Determine the [x, y] coordinate at the center of the cell enclosing the given text.  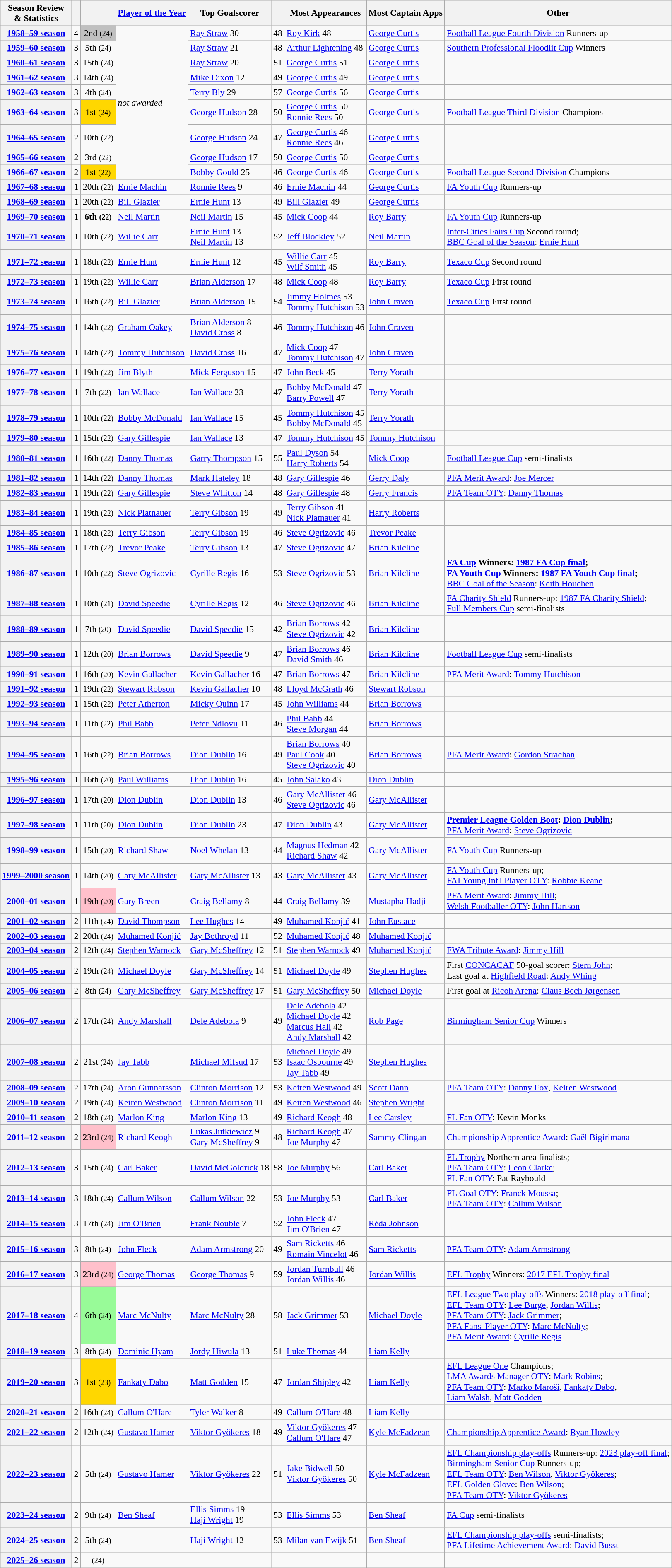
1962–63 season [36, 92]
Ernie Machin [152, 187]
Ellis Simms 19 Haji Wright 19 [229, 1515]
1964–65 season [36, 138]
Fankaty Dabo [152, 1382]
Mustapha Hadji [406, 901]
John Eustace [406, 921]
PFA Merit Award: Jimmy Hill;Welsh Footballer OTY: John Hartson [558, 901]
FL Goal OTY: Franck Moussa;PFA Team OTY: Callum Wilson [558, 1199]
Sam Ricketts 46 Romain Vincelot 46 [325, 1249]
Garry Thompson 15 [229, 458]
Ernie Machin 44 [325, 187]
Andy Marshall [152, 1021]
Stephen Warnock 49 [325, 950]
Dele Adebola 9 [229, 1021]
Bobby McDonald [152, 418]
Tommy Hutchison 45 [325, 438]
54 [278, 302]
Michael Mifsud 17 [229, 1063]
Luke Thomas 44 [325, 1351]
Brian Alderson 15 [229, 302]
Lloyd McGrath 46 [325, 689]
Ernie Hunt 13 [229, 202]
2003–04 season [36, 950]
FA Charity Shield Runners-up: 1987 FA Charity Shield;Full Members Cup semi-finalists [558, 604]
Football League Second Division Champions [558, 172]
Dion Dublin 13 [229, 800]
1999–2000 season [36, 876]
George Hudson 24 [229, 138]
Most Appearances [325, 13]
Peter Ndlovu 11 [229, 724]
Brian Borrows 47 [325, 674]
George Hudson 17 [229, 158]
7th (22) [98, 393]
1971–72 season [36, 262]
Keiren Westwood 46 [325, 1102]
not awarded [152, 103]
1981–82 season [36, 478]
Sammy Clingan [406, 1137]
Season Review& Statistics [36, 13]
21st (24) [98, 1063]
17th (22) [98, 548]
EFL League One Champions;LMA Awards Manager OTY: Mark Robins;PFA Team OTY: Marko Maroši, Fankaty Dabo, Liam Walsh, Matt Godden [558, 1382]
Muhamed Konjić 48 [325, 936]
Jay Tabb [152, 1063]
2022–23 season [36, 1474]
Ian Wallace 13 [229, 438]
Cyrille Regis 16 [229, 573]
Viktor Gyökeres 18 [229, 1433]
Aron Gunnarsson [152, 1088]
Most Captain Apps [406, 13]
Lukas Jutkiewicz 9 Gary McSheffrey 9 [229, 1137]
Gary McAllister 13 [229, 876]
1989–90 season [36, 654]
1978–79 season [36, 418]
Ian Wallace 23 [229, 393]
2002–03 season [36, 936]
Mike Dixon 12 [229, 77]
FA Cup semi-finalists [558, 1515]
FL Trophy Northern area finalists;PFA Team OTY: Leon Clarke;FL Fan OTY: Pat Raybould [558, 1168]
Brian Borrows 42 Steve Ogrizovic 42 [325, 629]
Marc McNulty [152, 1316]
PFA Team OTY: Danny Fox, Keiren Westwood [558, 1088]
2008–09 season [36, 1088]
Gary McAllister 46 Steve Ogrizovic 46 [325, 800]
Gerry Francis [406, 493]
Nick Platnauer [152, 513]
Bobby McDonald 47 Barry Powell 47 [325, 393]
Inter-Cities Fairs Cup Second round;BBC Goal of the Season: Ernie Hunt [558, 237]
FA Youth Cup Runners-up;FAI Young Int'l Player OTY: Robbie Keane [558, 876]
Magnus Hedman 42 Richard Shaw 42 [325, 851]
First CONCACAF 50-goal scorer: Stern John;Last goal at Highfield Road: Andy Whing [558, 971]
2007–08 season [36, 1063]
6th (24) [98, 1316]
Micky Quinn 17 [229, 704]
Joe Murphy 56 [325, 1168]
Terry Gibson 13 [229, 548]
FWA Tribute Award: Jimmy Hill [558, 950]
Willie Carr 45 Wilf Smith 45 [325, 262]
Player of the Year [152, 13]
55 [278, 458]
Premier League Golden Boot: Dion Dublin;PFA Merit Award: Steve Ogrizovic [558, 825]
2012–13 season [36, 1168]
Football League Fourth Division Runners-up [558, 33]
Richard Keogh [152, 1137]
2005–06 season [36, 991]
Bobby Gould 25 [229, 172]
Marlon King 13 [229, 1117]
Paul Dyson 54 Harry Roberts 54 [325, 458]
Championship Apprentice Award: Ryan Howley [558, 1433]
Kevin Gallacher [152, 674]
1984–85 season [36, 533]
Viktor Gyökeres 22 [229, 1474]
Richard Keogh 47 Joe Murphy 47 [325, 1137]
Stephen Warnock [152, 950]
1994–95 season [36, 755]
Ian Wallace 15 [229, 418]
Ellis Simms 53 [325, 1515]
Brian Borrows 40 Paul Cook 40 Steve Ogrizovic 40 [325, 755]
1965–66 season [36, 158]
Mick Coop 48 [325, 282]
2025–26 season [36, 1561]
1963–64 season [36, 112]
Cyrille Regis 12 [229, 604]
Craig Bellamy 39 [325, 901]
Dele Adebola 42 Michael Doyle 42 Marcus Hall 42 Andy Marshall 42 [325, 1021]
Scott Dann [406, 1088]
1st (24) [98, 112]
John Fleck 47 Jim O'Brien 47 [325, 1223]
14th (20) [98, 876]
1993–94 season [36, 724]
2015–16 season [36, 1249]
Mick Coop [406, 458]
FL Fan OTY: Kevin Monks [558, 1117]
1986–87 season [36, 573]
Jordy Hiwula 13 [229, 1351]
Paul Williams [152, 780]
Lee Carsley [406, 1117]
Keiren Westwood 49 [325, 1088]
16th (24) [98, 1413]
2024–25 season [36, 1541]
Callum O'Hare [152, 1413]
Haji Wright 12 [229, 1541]
Keiren Westwood [152, 1102]
David Speedie 9 [229, 654]
1958–59 season [36, 33]
Ray Straw 30 [229, 33]
20th (24) [98, 936]
43 [278, 876]
Southern Professional Floodlit Cup Winners [558, 48]
Michael Doyle 49 [325, 971]
Mick Coop 44 [325, 217]
2018–19 season [36, 1351]
Gary Gillespie 48 [325, 493]
Réda Johnson [406, 1223]
1st (23) [98, 1382]
Other [558, 13]
Terry Gibson 41 Nick Platnauer 41 [325, 513]
14th (24) [98, 77]
Jordan Shipley 42 [325, 1382]
Sam Ricketts [406, 1249]
11th (22) [98, 724]
1998–99 season [36, 851]
12th (20) [98, 654]
FA Cup Winners: 1987 FA Cup final;FA Youth Cup Winners: 1987 FA Youth Cup final;BBC Goal of the Season: Keith Houchen [558, 573]
Michael Doyle 49 Isaac Osbourne 49 Jay Tabb 49 [325, 1063]
2020–21 season [36, 1413]
2014–15 season [36, 1223]
Steve Ogrizovic 53 [325, 573]
Gary McSheffrey 17 [229, 991]
Gary Gillespie 46 [325, 478]
1980–81 season [36, 458]
1959–60 season [36, 48]
Mark Hateley 18 [229, 478]
1969–70 season [36, 217]
Ernie Hunt 12 [229, 262]
7th (20) [98, 629]
Harry Roberts [406, 513]
1977–78 season [36, 393]
George Curtis 50 Ronnie Rees 50 [325, 112]
57 [278, 92]
1995–96 season [36, 780]
2017–18 season [36, 1316]
Birmingham Senior Cup Winners [558, 1021]
Richard Keogh 48 [325, 1117]
Ernie Hunt 13 Neil Martin 13 [229, 237]
1975–76 season [36, 353]
John Salako 43 [325, 780]
David McGoldrick 18 [229, 1168]
Richard Shaw [152, 851]
Tyler Walker 8 [229, 1413]
Top Goalscorer [229, 13]
Gary McSheffrey 12 [229, 950]
Muhamed Konjić 41 [325, 921]
15th (20) [98, 851]
Terry Bly 29 [229, 92]
Graham Oakey [152, 327]
1970–71 season [36, 237]
David Cross 16 [229, 353]
Noel Whelan 13 [229, 851]
Ray Straw 20 [229, 63]
PFA Merit Award: Joe Mercer [558, 478]
1985–86 season [36, 548]
Callum Wilson 22 [229, 1199]
Steve Ogrizovic 47 [325, 548]
1991–92 season [36, 689]
EFL Championship play-offs semi-finalists;PFA Lifetime Achievement Award: David Busst [558, 1541]
1974–75 season [36, 327]
Jim Blyth [152, 373]
2011–12 season [36, 1137]
Gerry Daly [406, 478]
2000–01 season [36, 901]
Brian Borrows 46 David Smith 46 [325, 654]
George Curtis 50 [325, 158]
Jimmy Holmes 53 Tommy Hutchison 53 [325, 302]
Steve Ogrizovic [152, 573]
John Williams 44 [325, 704]
1990–91 season [36, 674]
10th (21) [98, 604]
David Speedie 15 [229, 629]
Ray Straw 21 [229, 48]
George Thomas [152, 1275]
Marc McNulty 28 [229, 1316]
Gary McAllister 43 [325, 876]
6th (22) [98, 217]
Jordan Turnbull 46 Jordan Willis 46 [325, 1275]
Tommy Hutchison 46 [325, 327]
Jordan Willis [406, 1275]
2004–05 season [36, 971]
Milan van Ewijk 51 [325, 1541]
PFA Team OTY: Danny Thomas [558, 493]
1966–67 season [36, 172]
1968–69 season [36, 202]
Jim O'Brien [152, 1223]
11th (24) [98, 921]
Dominic Hyam [152, 1351]
Phil Babb [152, 724]
1973–74 season [36, 302]
Joe Murphy 53 [325, 1199]
Gary Breen [152, 901]
Jake Bidwell 50 Viktor Gyökeres 50 [325, 1474]
Kevin Gallacher 10 [229, 689]
Ian Wallace [152, 393]
PFA Merit Award: Tommy Hutchison [558, 674]
Tommy Hutchison 45 Bobby McDonald 45 [325, 418]
1961–62 season [36, 77]
17th (20) [98, 800]
2021–22 season [36, 1433]
Viktor Gyökeres 47 Callum O'Hare 47 [325, 1433]
1960–61 season [36, 63]
Phil Babb 44 Steve Morgan 44 [325, 724]
4th (24) [98, 92]
Kevin Gallacher 16 [229, 674]
1967–68 season [36, 187]
George Thomas 9 [229, 1275]
Dion Dublin 43 [325, 825]
Dion Dublin 23 [229, 825]
2009–10 season [36, 1102]
George Curtis 49 [325, 77]
Gary McSheffrey 50 [325, 991]
2013–14 season [36, 1199]
Roy Kirk 48 [325, 33]
Craig Bellamy 8 [229, 901]
1987–88 season [36, 604]
George Curtis 46 Ronnie Rees 46 [325, 138]
Neil Martin 15 [229, 217]
1976–77 season [36, 373]
2001–02 season [36, 921]
Bill Glazier 49 [325, 202]
Football League Third Division Champions [558, 112]
3rd (22) [98, 158]
1982–83 season [36, 493]
Adam Armstrong 20 [229, 1249]
Marlon King [152, 1117]
19th (20) [98, 901]
John Beck 45 [325, 373]
Steve Whitton 14 [229, 493]
First goal at Ricoh Arena: Claus Bech Jørgensen [558, 991]
(24) [98, 1561]
Texaco Cup Second round [558, 262]
2023–24 season [36, 1515]
Jay Bothroyd 11 [229, 936]
Championship Apprentice Award: Gaël Bigirimana [558, 1137]
Clinton Morrison 12 [229, 1088]
Gary McSheffrey 14 [229, 971]
Ernie Hunt [152, 262]
PFA Merit Award: Gordon Strachan [558, 755]
Arthur Lightening 48 [325, 48]
42 [278, 629]
EFL Trophy Winners: 2017 EFL Trophy final [558, 1275]
59 [278, 1275]
George Curtis 51 [325, 63]
Rob Page [406, 1021]
2019–20 season [36, 1382]
1996–97 season [36, 800]
George Curtis 46 [325, 172]
Terry Gibson [152, 533]
Clinton Morrison 11 [229, 1102]
Gary McSheffrey [152, 991]
1972–73 season [36, 282]
1988–89 season [36, 629]
Brian Alderson 17 [229, 282]
Ronnie Rees 9 [229, 187]
George Curtis 56 [325, 92]
Matt Godden 15 [229, 1382]
Frank Nouble 7 [229, 1223]
Mick Coop 47 Tommy Hutchison 47 [325, 353]
11th (20) [98, 825]
Jack Grimmer 53 [325, 1316]
1st (22) [98, 172]
9th (24) [98, 1515]
1979–80 season [36, 438]
1997–98 season [36, 825]
2010–11 season [36, 1117]
David Thompson [152, 921]
Peter Atherton [152, 704]
Stephen Wright [406, 1102]
1992–93 season [36, 704]
Callum O'Hare 48 [325, 1413]
George Hudson 28 [229, 112]
PFA Team OTY: Adam Armstrong [558, 1249]
Mick Ferguson 15 [229, 373]
2nd (24) [98, 33]
John Fleck [152, 1249]
Brian Alderson 8 David Cross 8 [229, 327]
2006–07 season [36, 1021]
Lee Hughes 14 [229, 921]
1983–84 season [36, 513]
Callum Wilson [152, 1199]
2016–17 season [36, 1275]
Jeff Blockley 52 [325, 237]
